From the cell containing the given text, extract its center point as [x, y] coordinate. 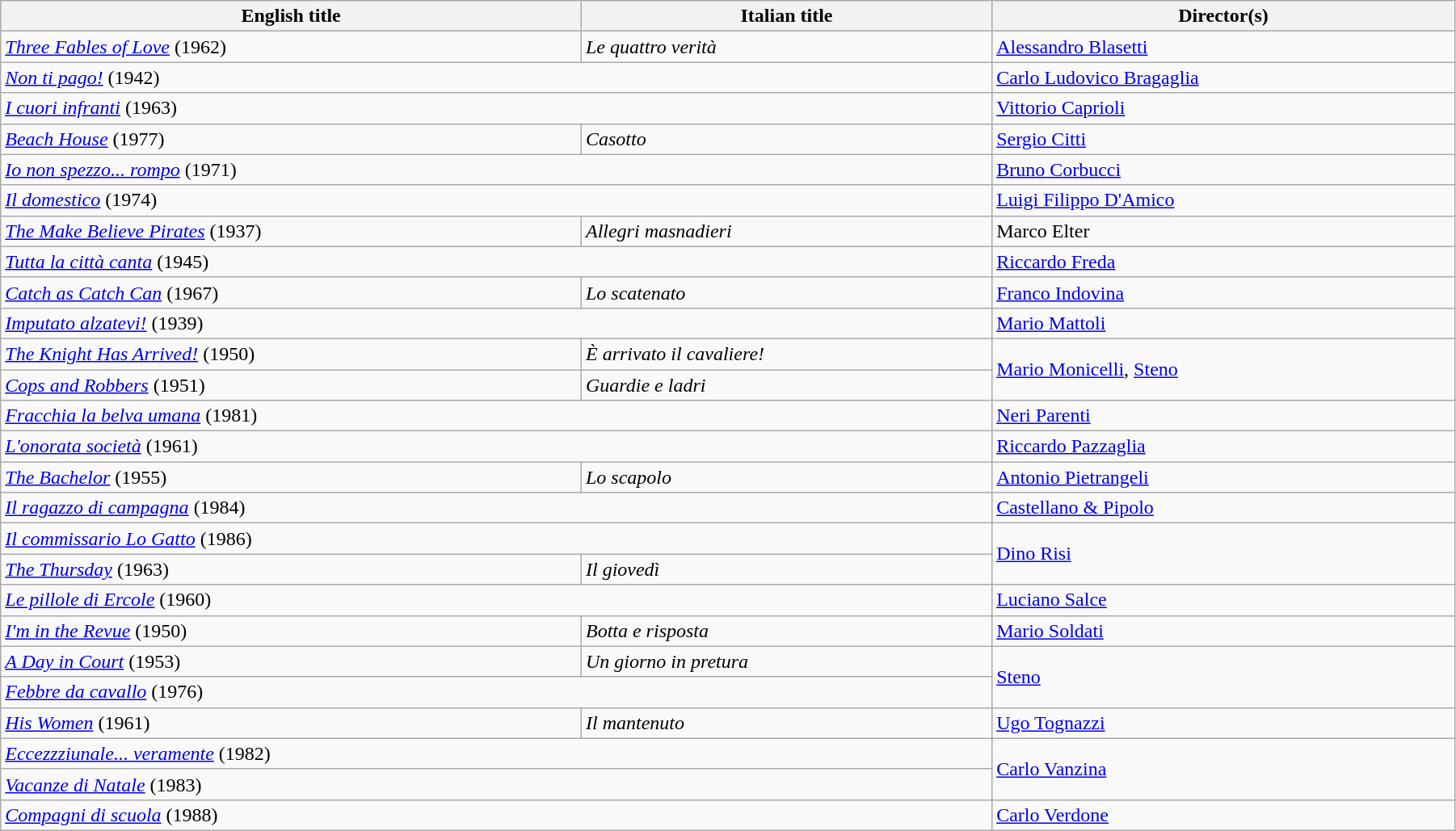
The Make Believe Pirates (1937) [291, 231]
Lo scatenato [786, 292]
Imputato alzatevi! (1939) [496, 323]
Vittorio Caprioli [1223, 108]
Riccardo Freda [1223, 262]
I'm in the Revue (1950) [291, 631]
Bruno Corbucci [1223, 170]
English title [291, 16]
Dino Risi [1223, 554]
Alessandro Blasetti [1223, 47]
Marco Elter [1223, 231]
Franco Indovina [1223, 292]
Mario Monicelli, Steno [1223, 369]
Three Fables of Love (1962) [291, 47]
Tutta la città canta (1945) [496, 262]
È arrivato il cavaliere! [786, 354]
Allegri masnadieri [786, 231]
The Thursday (1963) [291, 569]
Riccardo Pazzaglia [1223, 447]
I cuori infranti (1963) [496, 108]
Italian title [786, 16]
Mario Soldati [1223, 631]
Catch as Catch Can (1967) [291, 292]
Guardie e ladri [786, 385]
Le quattro verità [786, 47]
Vacanze di Natale (1983) [496, 784]
His Women (1961) [291, 723]
Casotto [786, 139]
Cops and Robbers (1951) [291, 385]
Il giovedì [786, 569]
Le pillole di Ercole (1960) [496, 600]
Il mantenuto [786, 723]
Sergio Citti [1223, 139]
Luciano Salce [1223, 600]
The Bachelor (1955) [291, 477]
Ugo Tognazzi [1223, 723]
Antonio Pietrangeli [1223, 477]
Carlo Ludovico Bragaglia [1223, 78]
Non ti pago! (1942) [496, 78]
A Day in Court (1953) [291, 661]
Steno [1223, 677]
Un giorno in pretura [786, 661]
L'onorata società (1961) [496, 447]
Il domestico (1974) [496, 200]
Il commissario Lo Gatto (1986) [496, 539]
Neri Parenti [1223, 416]
Il ragazzo di campagna (1984) [496, 508]
Eccezzziunale... veramente (1982) [496, 753]
Febbre da cavallo (1976) [496, 692]
The Knight Has Arrived! (1950) [291, 354]
Lo scapolo [786, 477]
Carlo Vanzina [1223, 769]
Compagni di scuola (1988) [496, 815]
Fracchia la belva umana (1981) [496, 416]
Luigi Filippo D'Amico [1223, 200]
Botta e risposta [786, 631]
Castellano & Pipolo [1223, 508]
Beach House (1977) [291, 139]
Director(s) [1223, 16]
Io non spezzo... rompo (1971) [496, 170]
Mario Mattoli [1223, 323]
Carlo Verdone [1223, 815]
